Extract the [x, y] coordinate from the center of the cell holding the provided text.  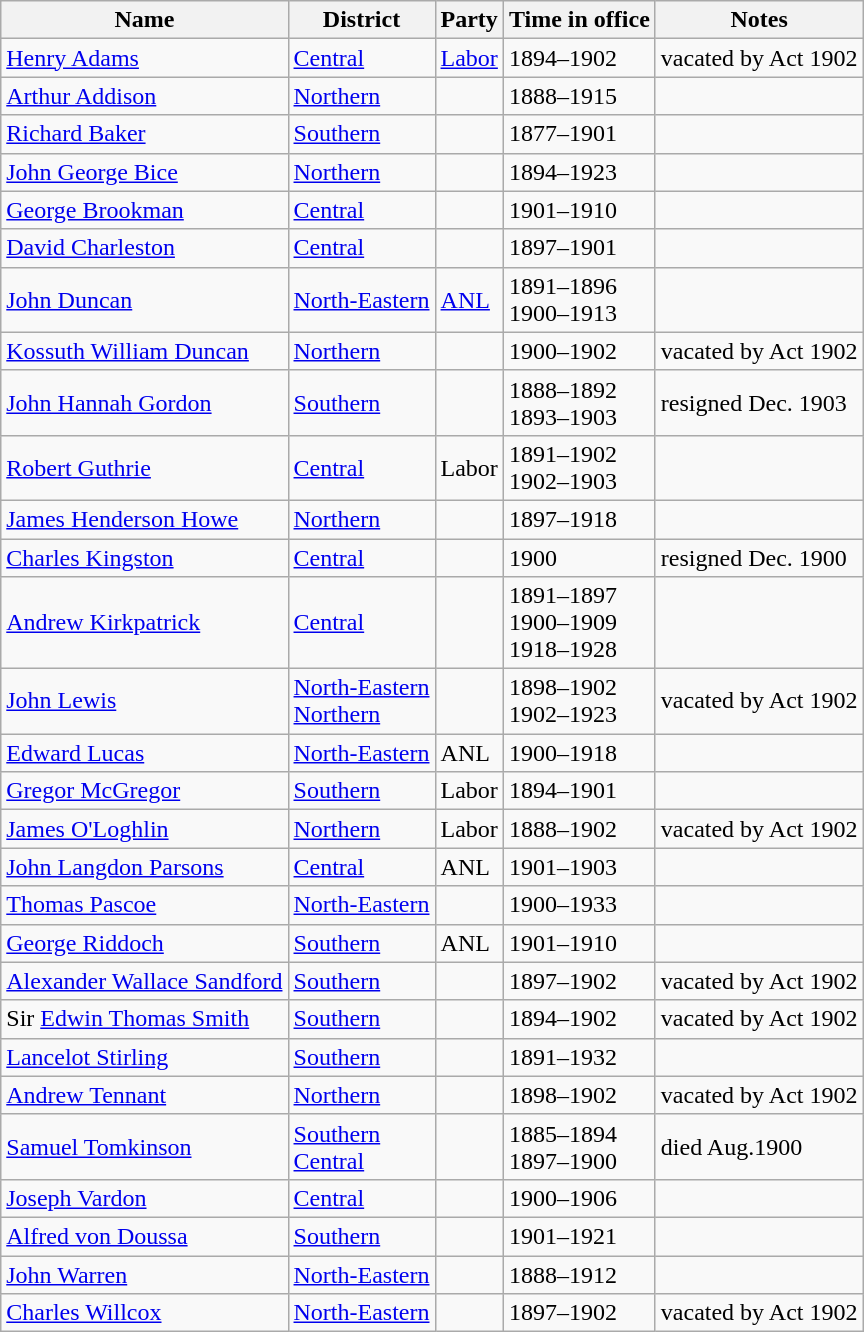
James Henderson Howe [144, 519]
Sir Edwin Thomas Smith [144, 1019]
Charles Willcox [144, 1313]
John George Bice [144, 172]
Name [144, 20]
Robert Guthrie [144, 468]
Alexander Wallace Sandford [144, 981]
John Duncan [144, 300]
Time in office [579, 20]
died Aug.1900 [759, 1146]
1898–19021902–1923 [579, 702]
1901–1903 [579, 867]
1888–1912 [579, 1275]
1891–19021902–1903 [579, 468]
Alfred von Doussa [144, 1236]
John Warren [144, 1275]
Arthur Addison [144, 96]
John Lewis [144, 702]
1891–18971900–19091918–1928 [579, 623]
1897–1918 [579, 519]
Thomas Pascoe [144, 905]
Samuel Tomkinson [144, 1146]
resigned Dec. 1903 [759, 402]
1900–1918 [579, 753]
George Riddoch [144, 943]
Kossuth William Duncan [144, 351]
David Charleston [144, 248]
resigned Dec. 1900 [759, 557]
George Brookman [144, 210]
1898–1902 [579, 1095]
1900–1933 [579, 905]
Party [469, 20]
1894–1923 [579, 172]
1897–1901 [579, 248]
1900–1902 [579, 351]
Richard Baker [144, 134]
1891–18961900–1913 [579, 300]
1888–18921893–1903 [579, 402]
District [362, 20]
1877–1901 [579, 134]
1900 [579, 557]
1900–1906 [579, 1198]
1888–1902 [579, 829]
1901–1921 [579, 1236]
John Hannah Gordon [144, 402]
North-EasternNorthern [362, 702]
Andrew Kirkpatrick [144, 623]
Lancelot Stirling [144, 1057]
Gregor McGregor [144, 791]
Charles Kingston [144, 557]
1891–1932 [579, 1057]
Notes [759, 20]
1888–1915 [579, 96]
Joseph Vardon [144, 1198]
Andrew Tennant [144, 1095]
1885–18941897–1900 [579, 1146]
James O'Loghlin [144, 829]
John Langdon Parsons [144, 867]
1894–1901 [579, 791]
Edward Lucas [144, 753]
Henry Adams [144, 58]
SouthernCentral [362, 1146]
